Capture the cell that displays the provided text and extract its (x, y) central coordinate. 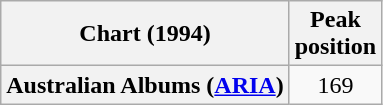
169 (335, 85)
Chart (1994) (145, 34)
Australian Albums (ARIA) (145, 85)
Peakposition (335, 34)
